Find where the given text appears and provide that cell's center as (X, Y) coordinate. 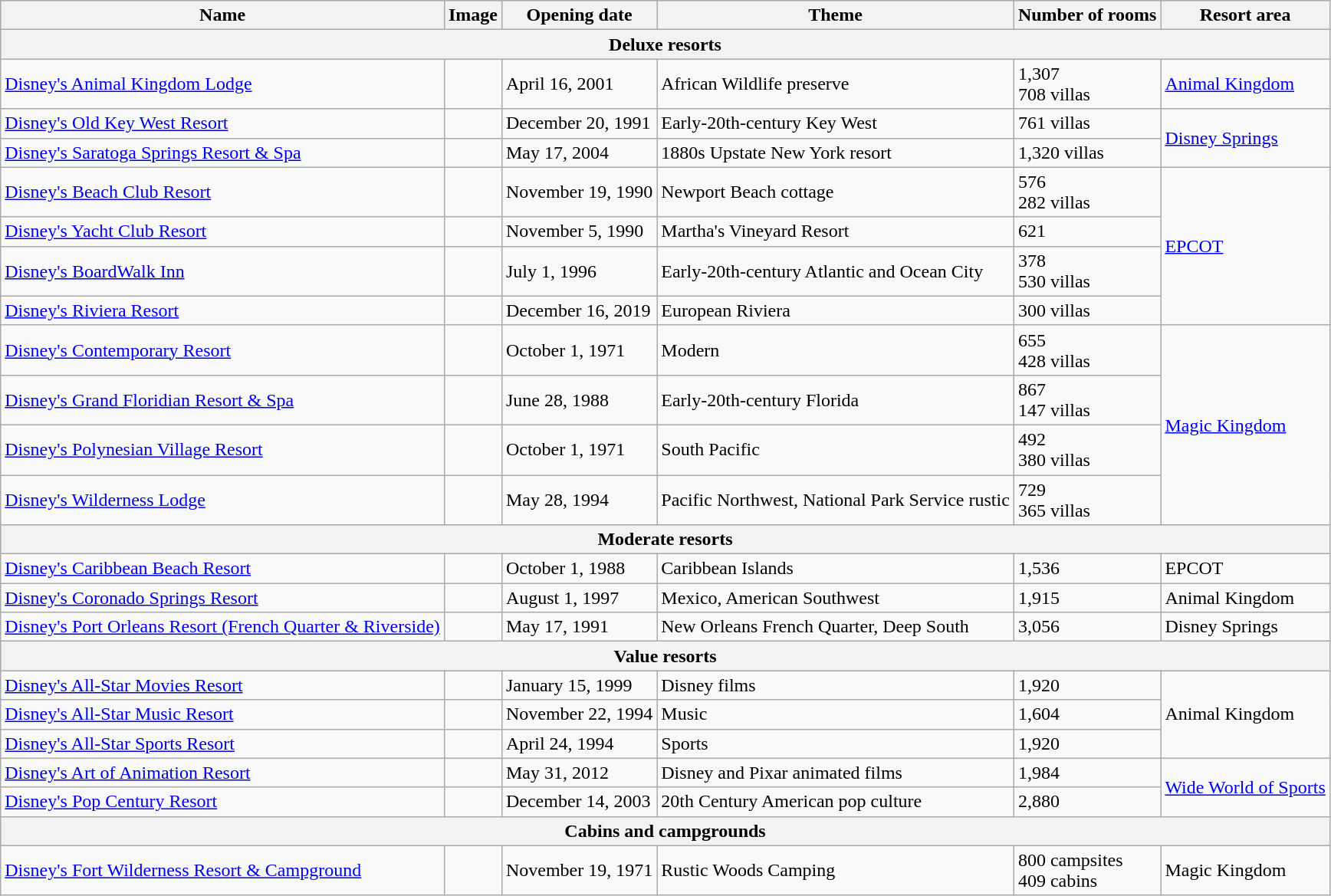
Value resorts (665, 656)
Early-20th-century Key West (836, 123)
Disney's All-Star Music Resort (222, 714)
Disney's Saratoga Springs Resort & Spa (222, 153)
April 16, 2001 (579, 84)
Disney's Port Orleans Resort (French Quarter & Riverside) (222, 627)
Disney's Wilderness Lodge (222, 500)
August 1, 1997 (579, 598)
Martha's Vineyard Resort (836, 231)
Disney's BoardWalk Inn (222, 271)
May 28, 1994 (579, 500)
867147 villas (1087, 400)
Rustic Woods Camping (836, 871)
European Riviera (836, 310)
Opening date (579, 15)
Early-20th-century Atlantic and Ocean City (836, 271)
Resort area (1245, 15)
Disney's Polynesian Village Resort (222, 449)
November 19, 1971 (579, 871)
Music (836, 714)
November 5, 1990 (579, 231)
November 19, 1990 (579, 192)
1880s Upstate New York resort (836, 153)
2,880 (1087, 802)
621 (1087, 231)
Disney's All-Star Sports Resort (222, 743)
3,056 (1087, 627)
729365 villas (1087, 500)
December 20, 1991 (579, 123)
Name (222, 15)
Disney's All-Star Movies Resort (222, 685)
Disney's Art of Animation Resort (222, 773)
Disney's Grand Floridian Resort & Spa (222, 400)
June 28, 1988 (579, 400)
Mexico, American Southwest (836, 598)
May 17, 2004 (579, 153)
1,307708 villas (1087, 84)
Newport Beach cottage (836, 192)
Caribbean Islands (836, 569)
Disney's Old Key West Resort (222, 123)
Disney's Animal Kingdom Lodge (222, 84)
Cabins and campgrounds (665, 831)
Disney's Coronado Springs Resort (222, 598)
Sports (836, 743)
July 1, 1996 (579, 271)
1,915 (1087, 598)
New Orleans French Quarter, Deep South (836, 627)
Number of rooms (1087, 15)
May 17, 1991 (579, 627)
800 campsites409 cabins (1087, 871)
Disney's Beach Club Resort (222, 192)
300 villas (1087, 310)
Theme (836, 15)
Disney's Yacht Club Resort (222, 231)
South Pacific (836, 449)
1,320 villas (1087, 153)
576282 villas (1087, 192)
1,984 (1087, 773)
November 22, 1994 (579, 714)
761 villas (1087, 123)
Disney's Fort Wilderness Resort & Campground (222, 871)
655428 villas (1087, 350)
Moderate resorts (665, 540)
Modern (836, 350)
Pacific Northwest, National Park Service rustic (836, 500)
Disney's Caribbean Beach Resort (222, 569)
Disney's Pop Century Resort (222, 802)
20th Century American pop culture (836, 802)
December 14, 2003 (579, 802)
Image (472, 15)
Disney and Pixar animated films (836, 773)
African Wildlife preserve (836, 84)
Deluxe resorts (665, 44)
Early-20th-century Florida (836, 400)
1,536 (1087, 569)
Disney films (836, 685)
Wide World of Sports (1245, 787)
1,604 (1087, 714)
October 1, 1988 (579, 569)
492380 villas (1087, 449)
Disney's Contemporary Resort (222, 350)
378530 villas (1087, 271)
January 15, 1999 (579, 685)
Disney's Riviera Resort (222, 310)
December 16, 2019 (579, 310)
May 31, 2012 (579, 773)
April 24, 1994 (579, 743)
